Extract the (X, Y) coordinate from the center of the cell holding the provided text.  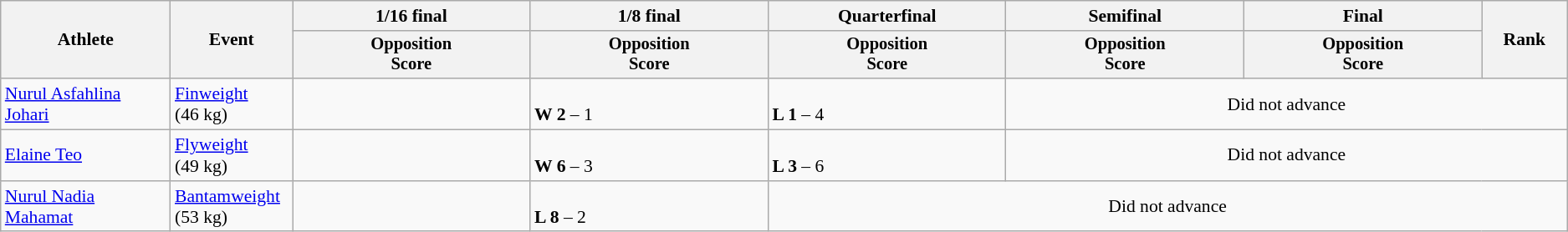
Semifinal (1125, 16)
L 3 – 6 (886, 155)
1/8 final (649, 16)
Quarterfinal (886, 16)
Nurul Asfahlina Johari (85, 103)
W 2 – 1 (649, 103)
Flyweight (49 kg) (232, 155)
W 6 – 3 (649, 155)
Rank (1525, 40)
Bantamweight (53 kg) (232, 207)
Event (232, 40)
L 1 – 4 (886, 103)
Finweight (46 kg) (232, 103)
Nurul Nadia Mahamat (85, 207)
Final (1362, 16)
Elaine Teo (85, 155)
L 8 – 2 (649, 207)
Athlete (85, 40)
1/16 final (411, 16)
